Pinpoint the cell where the given text exists, returning its [x, y] midpoint coordinate. 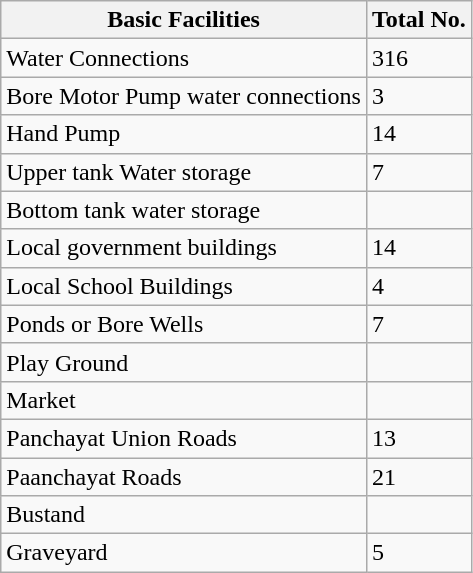
Hand Pump [184, 134]
Paanchayat Roads [184, 477]
Ponds or Bore Wells [184, 324]
Total No. [418, 20]
13 [418, 438]
5 [418, 553]
4 [418, 286]
Local government buildings [184, 248]
Local School Buildings [184, 286]
Graveyard [184, 553]
3 [418, 96]
Basic Facilities [184, 20]
Bustand [184, 515]
Bore Motor Pump water connections [184, 96]
Water Connections [184, 58]
316 [418, 58]
Panchayat Union Roads [184, 438]
Upper tank Water storage [184, 172]
Bottom tank water storage [184, 210]
21 [418, 477]
Market [184, 400]
Play Ground [184, 362]
